Detect which cell encompasses the target text, then output its [X, Y] center coordinate. 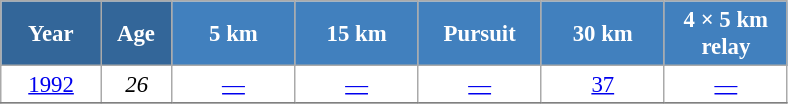
1992 [52, 85]
5 km [234, 34]
37 [602, 85]
4 × 5 km relay [726, 34]
15 km [356, 34]
Age [136, 34]
30 km [602, 34]
Year [52, 34]
26 [136, 85]
Pursuit [480, 34]
